For the text-containing cell, return its midpoint in [X, Y] coordinate format. 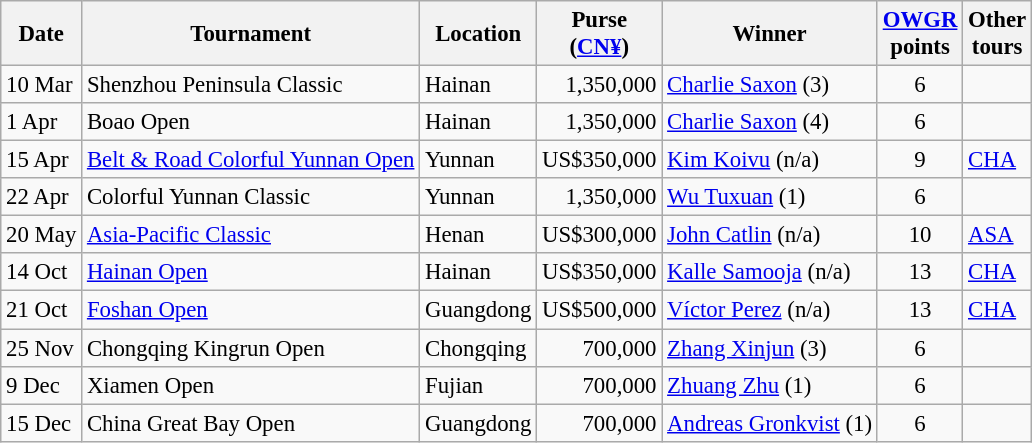
1 Apr [42, 122]
9 [920, 160]
Date [42, 34]
Shenzhou Peninsula Classic [251, 85]
10 Mar [42, 85]
Zhang Xinjun (3) [770, 348]
15 Dec [42, 423]
Víctor Perez (n/a) [770, 310]
Foshan Open [251, 310]
US$300,000 [600, 235]
14 Oct [42, 273]
25 Nov [42, 348]
Henan [478, 235]
Belt & Road Colorful Yunnan Open [251, 160]
Hainan Open [251, 273]
Wu Tuxuan (1) [770, 197]
Andreas Gronkvist (1) [770, 423]
Xiamen Open [251, 385]
Charlie Saxon (3) [770, 85]
Tournament [251, 34]
Kalle Samooja (n/a) [770, 273]
Kim Koivu (n/a) [770, 160]
Boao Open [251, 122]
20 May [42, 235]
Zhuang Zhu (1) [770, 385]
Othertours [998, 34]
US$500,000 [600, 310]
Location [478, 34]
Charlie Saxon (4) [770, 122]
Fujian [478, 385]
Chongqing [478, 348]
Colorful Yunnan Classic [251, 197]
15 Apr [42, 160]
Chongqing Kingrun Open [251, 348]
22 Apr [42, 197]
John Catlin (n/a) [770, 235]
China Great Bay Open [251, 423]
Winner [770, 34]
Asia-Pacific Classic [251, 235]
21 Oct [42, 310]
ASA [998, 235]
10 [920, 235]
OWGRpoints [920, 34]
Purse(CN¥) [600, 34]
9 Dec [42, 385]
